Output the (x, y) coordinate of the center of the cell containing the given text.  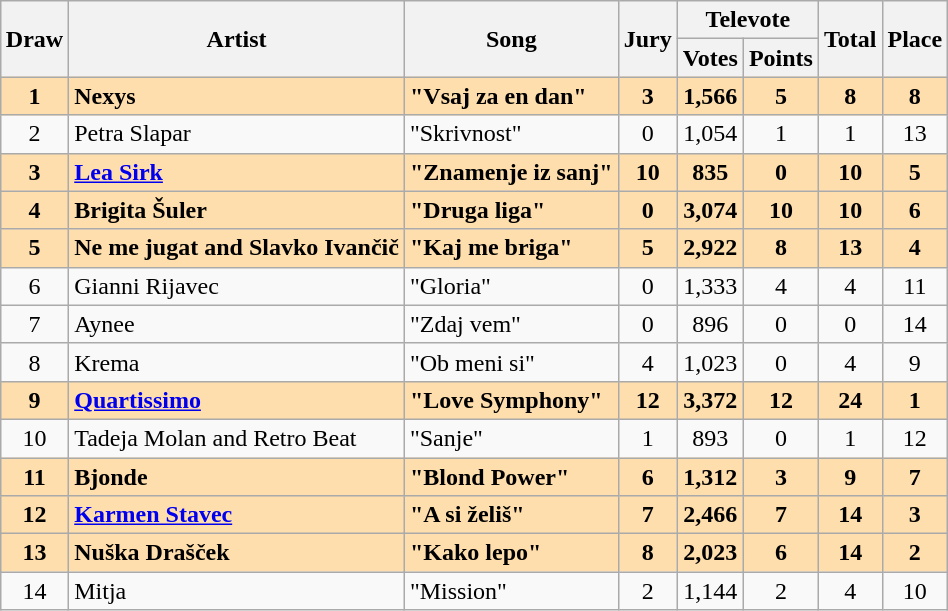
"Mission" (511, 591)
24 (850, 400)
Krema (237, 362)
835 (710, 172)
Total (850, 39)
"A si želiš" (511, 515)
"Sanje" (511, 438)
Televote (748, 20)
1,144 (710, 591)
Quartissimo (237, 400)
"Gloria" (511, 286)
"Vsaj za en dan" (511, 96)
"Znamenje iz sanj" (511, 172)
"Kako lepo" (511, 553)
Nexys (237, 96)
"Ob meni si" (511, 362)
893 (710, 438)
1,023 (710, 362)
Brigita Šuler (237, 210)
Ne me jugat and Slavko Ivančič (237, 248)
Jury (648, 39)
1,312 (710, 477)
3,372 (710, 400)
2,023 (710, 553)
Tadeja Molan and Retro Beat (237, 438)
2,922 (710, 248)
Karmen Stavec (237, 515)
896 (710, 324)
1,333 (710, 286)
"Blond Power" (511, 477)
Song (511, 39)
Bjonde (237, 477)
2,466 (710, 515)
Draw (34, 39)
Aynee (237, 324)
3,074 (710, 210)
Petra Slapar (237, 134)
Nuška Drašček (237, 553)
Mitja (237, 591)
Votes (710, 58)
Lea Sirk (237, 172)
1,566 (710, 96)
"Skrivnost" (511, 134)
Artist (237, 39)
1,054 (710, 134)
Place (915, 39)
"Druga liga" (511, 210)
Points (780, 58)
"Love Symphony" (511, 400)
"Kaj me briga" (511, 248)
Gianni Rijavec (237, 286)
"Zdaj vem" (511, 324)
